Identify which cell holds the provided text, then report its [x, y] central coordinate. 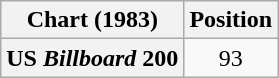
US Billboard 200 [92, 58]
93 [231, 58]
Position [231, 20]
Chart (1983) [92, 20]
